Return [X, Y] of the center of cell containing provided text 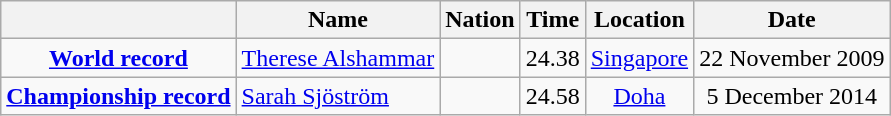
Championship record [118, 96]
Therese Alshammar [338, 58]
24.38 [552, 58]
5 December 2014 [792, 96]
Name [338, 20]
Location [639, 20]
Sarah Sjöström [338, 96]
Singapore [639, 58]
World record [118, 58]
Nation [480, 20]
22 November 2009 [792, 58]
Time [552, 20]
Doha [639, 96]
Date [792, 20]
24.58 [552, 96]
